Return the (x, y) coordinate for the center point of the cell that contains the specified text.  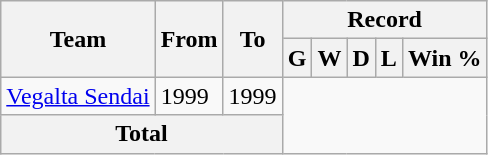
L (388, 58)
Record (384, 20)
Team (78, 39)
From (189, 39)
W (330, 58)
Vegalta Sendai (78, 96)
To (252, 39)
D (361, 58)
Total (142, 134)
G (297, 58)
Win % (444, 58)
